Locate the cell with the specified text and output its [x, y] center coordinate. 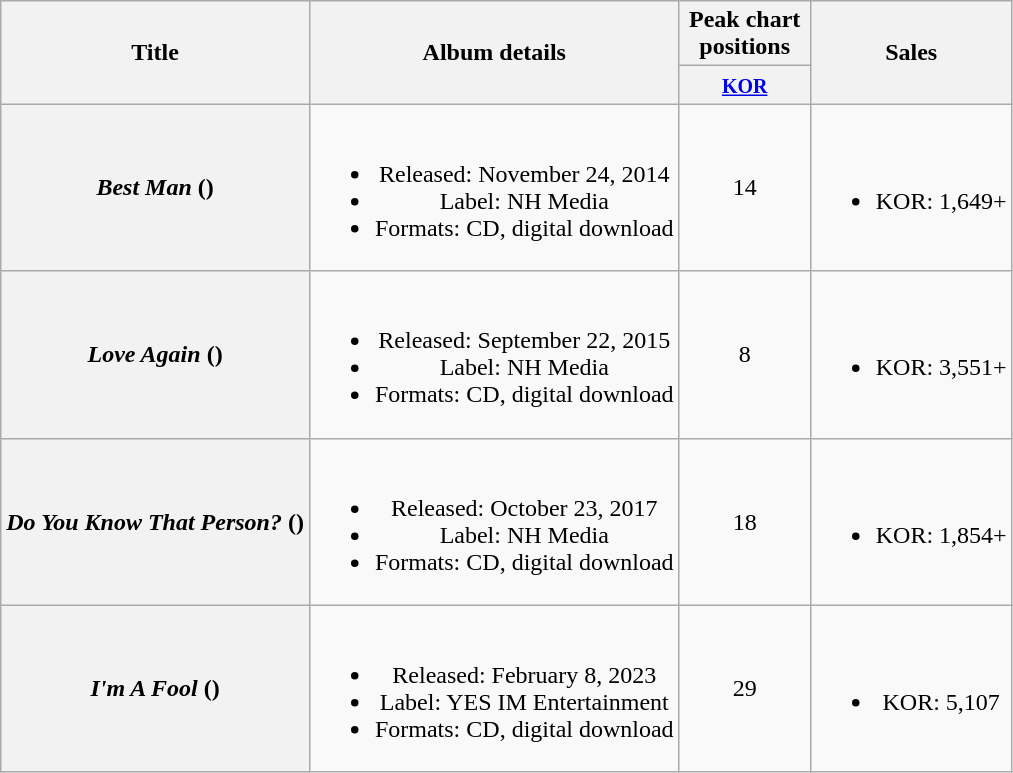
KOR: 1,649+ [911, 188]
Released: October 23, 2017Label: NH MediaFormats: CD, digital download [494, 522]
Love Again () [156, 354]
Released: February 8, 2023Label: YES IM EntertainmentFormats: CD, digital download [494, 688]
Released: November 24, 2014Label: NH MediaFormats: CD, digital download [494, 188]
Title [156, 52]
KOR: 3,551+ [911, 354]
KOR [744, 85]
14 [744, 188]
I'm A Fool () [156, 688]
Album details [494, 52]
18 [744, 522]
Sales [911, 52]
Best Man () [156, 188]
KOR: 1,854+ [911, 522]
8 [744, 354]
KOR: 5,107 [911, 688]
29 [744, 688]
Do You Know That Person? () [156, 522]
Released: September 22, 2015Label: NH MediaFormats: CD, digital download [494, 354]
Peak chart positions [744, 34]
